Find where the given text appears and provide that cell's center as [X, Y] coordinate. 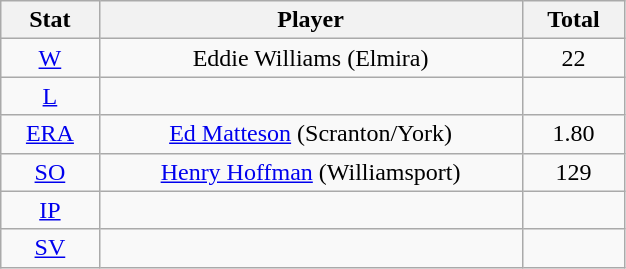
Eddie Williams (Elmira) [310, 58]
Player [310, 20]
Total [574, 20]
W [50, 58]
ERA [50, 134]
1.80 [574, 134]
IP [50, 210]
Henry Hoffman (Williamsport) [310, 172]
Ed Matteson (Scranton/York) [310, 134]
22 [574, 58]
L [50, 96]
SV [50, 248]
Stat [50, 20]
129 [574, 172]
SO [50, 172]
